Return the [X, Y] coordinate for the center point of the cell that contains the specified text.  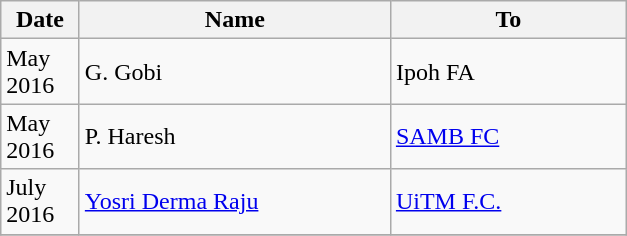
Name [234, 20]
Yosri Derma Raju [234, 202]
P. Haresh [234, 136]
To [508, 20]
SAMB FC [508, 136]
July 2016 [40, 202]
G. Gobi [234, 72]
UiTM F.C. [508, 202]
Date [40, 20]
Ipoh FA [508, 72]
